Find where the given text appears and provide that cell's center as (x, y) coordinate. 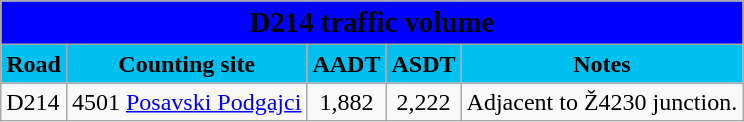
1,882 (346, 102)
Adjacent to Ž4230 junction. (602, 102)
Notes (602, 64)
AADT (346, 64)
4501 Posavski Podgajci (186, 102)
2,222 (424, 102)
ASDT (424, 64)
Road (34, 64)
D214 traffic volume (372, 23)
Counting site (186, 64)
D214 (34, 102)
